Output the [X, Y] coordinate of the center of the cell containing the given text.  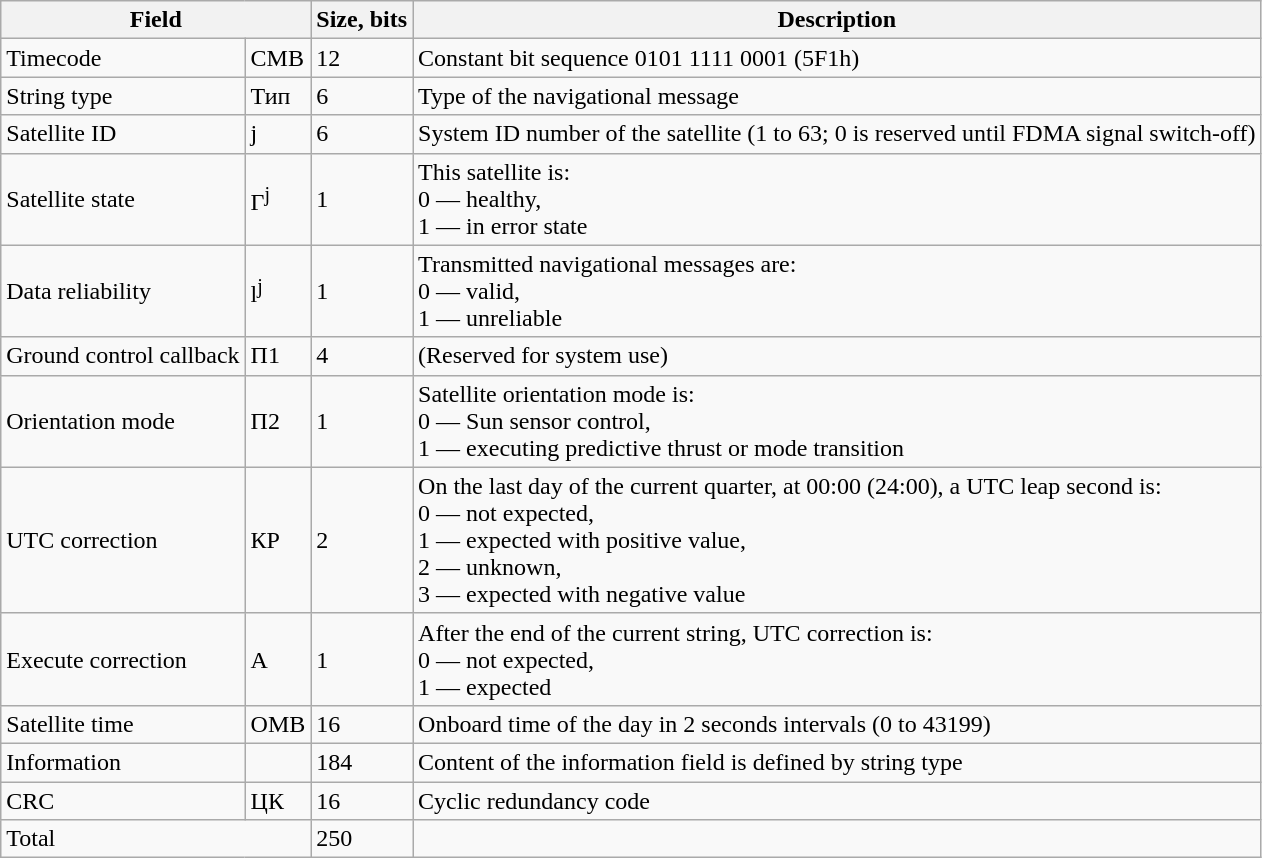
j [278, 134]
UTC correction [123, 540]
Content of the information field is defined by string type [838, 762]
4 [362, 356]
Satellite ID [123, 134]
Timecode [123, 58]
Information [123, 762]
Execute correction [123, 659]
Satellite state [123, 199]
String type [123, 96]
12 [362, 58]
184 [362, 762]
Тип [278, 96]
Description [838, 20]
(Reserved for system use) [838, 356]
П1 [278, 356]
Data reliability [123, 291]
System ID number of the satellite (1 to 63; 0 is reserved until FDMA signal switch-off) [838, 134]
CRC [123, 801]
lj [278, 291]
Field [156, 20]
After the end of the current string, UTC correction is:0 — not expected,1 — expected [838, 659]
Onboard time of the day in 2 seconds intervals (0 to 43199) [838, 724]
П2 [278, 421]
А [278, 659]
Constant bit sequence 0101 1111 0001 (5F1h) [838, 58]
СМВ [278, 58]
ЦК [278, 801]
Total [156, 839]
Satellite orientation mode is:0 — Sun sensor control,1 — executing predictive thrust or mode transition [838, 421]
Size, bits [362, 20]
This satellite is:0 — healthy,1 — in error state [838, 199]
2 [362, 540]
ОМВ [278, 724]
Гj [278, 199]
250 [362, 839]
Satellite time [123, 724]
Type of the navigational message [838, 96]
Ground control callback [123, 356]
Cyclic redundancy code [838, 801]
Transmitted navigational messages are:0 — valid,1 — unreliable [838, 291]
Orientation mode [123, 421]
КР [278, 540]
